Detect which cell encompasses the target text, then output its [X, Y] center coordinate. 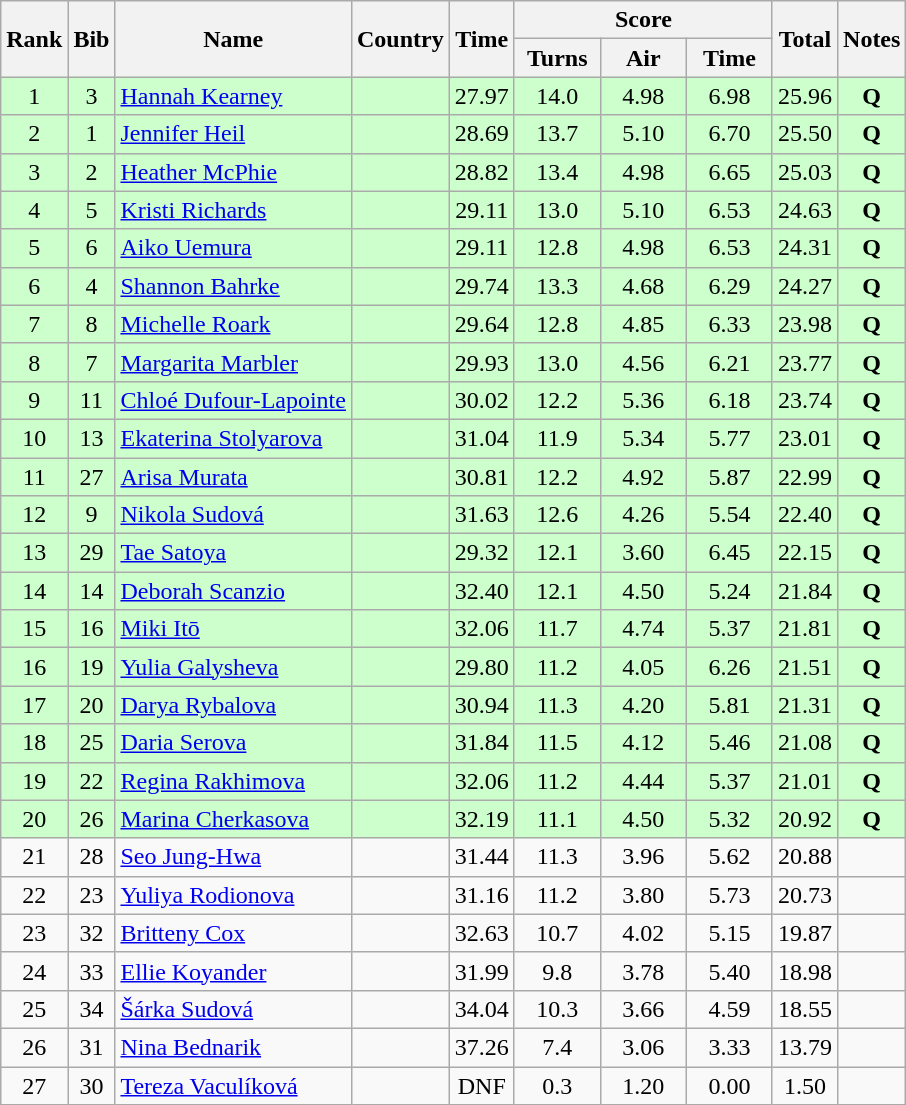
30.81 [482, 477]
29.93 [482, 362]
Arisa Murata [234, 477]
20.88 [804, 857]
14.0 [557, 96]
31.04 [482, 438]
21.01 [804, 781]
5.73 [729, 895]
5.62 [729, 857]
Notes [872, 39]
24.31 [804, 248]
24 [34, 971]
25.96 [804, 96]
5.36 [643, 400]
34 [92, 1009]
19.87 [804, 933]
0.3 [557, 1085]
9.8 [557, 971]
23.01 [804, 438]
DNF [482, 1085]
31.44 [482, 857]
7.4 [557, 1047]
30.02 [482, 400]
37.26 [482, 1047]
1.20 [643, 1085]
1.50 [804, 1085]
6.18 [729, 400]
Michelle Roark [234, 324]
Britteny Cox [234, 933]
Score [643, 20]
Heather McPhie [234, 172]
25.50 [804, 134]
Tereza Vaculíková [234, 1085]
4.26 [643, 515]
29.74 [482, 286]
21 [34, 857]
30 [92, 1085]
25.03 [804, 172]
0.00 [729, 1085]
Kristi Richards [234, 210]
Aiko Uemura [234, 248]
4.20 [643, 705]
5.24 [729, 591]
29.80 [482, 667]
5.46 [729, 743]
5.40 [729, 971]
23.74 [804, 400]
10.7 [557, 933]
4.85 [643, 324]
Miki Itō [234, 629]
Seo Jung-Hwa [234, 857]
Turns [557, 58]
32.63 [482, 933]
32.40 [482, 591]
3.80 [643, 895]
5.87 [729, 477]
13.79 [804, 1047]
5.77 [729, 438]
5.34 [643, 438]
18 [34, 743]
20.92 [804, 819]
31.63 [482, 515]
31 [92, 1047]
23.77 [804, 362]
4.74 [643, 629]
5.81 [729, 705]
6.98 [729, 96]
Nikola Sudová [234, 515]
29.32 [482, 553]
6.65 [729, 172]
10 [34, 438]
Tae Satoya [234, 553]
3.33 [729, 1047]
Deborah Scanzio [234, 591]
Total [804, 39]
5.32 [729, 819]
4.05 [643, 667]
21.84 [804, 591]
Margarita Marbler [234, 362]
31.16 [482, 895]
6.26 [729, 667]
Country [400, 39]
Ekaterina Stolyarova [234, 438]
21.81 [804, 629]
4.44 [643, 781]
3.60 [643, 553]
22.15 [804, 553]
Darya Rybalova [234, 705]
6.45 [729, 553]
13.3 [557, 286]
30.94 [482, 705]
Daria Serova [234, 743]
28 [92, 857]
3.06 [643, 1047]
Šárka Sudová [234, 1009]
Bib [92, 39]
32 [92, 933]
4.56 [643, 362]
34.04 [482, 1009]
32.19 [482, 819]
Shannon Bahrke [234, 286]
24.63 [804, 210]
22.40 [804, 515]
18.98 [804, 971]
5.15 [729, 933]
20.73 [804, 895]
3.66 [643, 1009]
15 [34, 629]
18.55 [804, 1009]
10.3 [557, 1009]
11.5 [557, 743]
Chloé Dufour-Lapointe [234, 400]
6.29 [729, 286]
Yulia Galysheva [234, 667]
28.82 [482, 172]
13.7 [557, 134]
24.27 [804, 286]
22.99 [804, 477]
Yuliya Rodionova [234, 895]
31.84 [482, 743]
Name [234, 39]
4.92 [643, 477]
21.51 [804, 667]
3.78 [643, 971]
12 [34, 515]
29 [92, 553]
17 [34, 705]
Jennifer Heil [234, 134]
Nina Bednarik [234, 1047]
4.12 [643, 743]
27.97 [482, 96]
12.6 [557, 515]
6.21 [729, 362]
4.02 [643, 933]
11.1 [557, 819]
5.54 [729, 515]
21.31 [804, 705]
Hannah Kearney [234, 96]
6.70 [729, 134]
4.59 [729, 1009]
31.99 [482, 971]
11.7 [557, 629]
Ellie Koyander [234, 971]
13.4 [557, 172]
29.64 [482, 324]
33 [92, 971]
28.69 [482, 134]
Marina Cherkasova [234, 819]
4.68 [643, 286]
Air [643, 58]
Rank [34, 39]
23.98 [804, 324]
3.96 [643, 857]
11.9 [557, 438]
6.33 [729, 324]
21.08 [804, 743]
Regina Rakhimova [234, 781]
